Determine the [X, Y] coordinate at the center of the cell enclosing the given text.  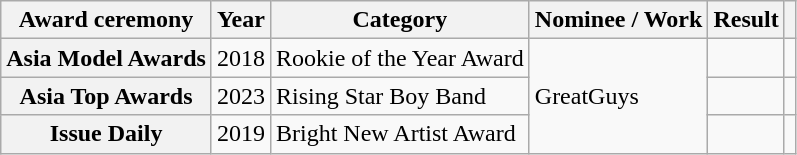
Issue Daily [106, 134]
Asia Model Awards [106, 58]
2019 [240, 134]
Bright New Artist Award [400, 134]
2018 [240, 58]
2023 [240, 96]
Asia Top Awards [106, 96]
Year [240, 20]
Nominee / Work [618, 20]
Rookie of the Year Award [400, 58]
Rising Star Boy Band [400, 96]
Result [746, 20]
GreatGuys [618, 96]
Award ceremony [106, 20]
Category [400, 20]
